Scan for the cell matching the given text and deliver its (x, y) coordinate at center. 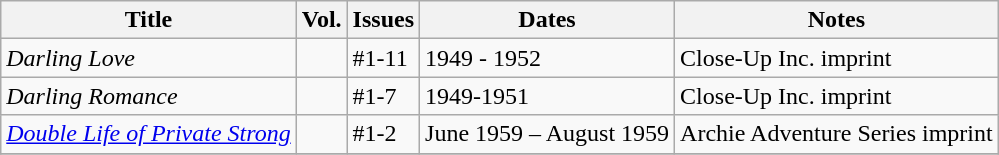
Dates (548, 20)
1949-1951 (548, 96)
Archie Adventure Series imprint (837, 134)
#1-7 (383, 96)
1949 - 1952 (548, 58)
Darling Romance (148, 96)
#1-2 (383, 134)
Darling Love (148, 58)
June 1959 – August 1959 (548, 134)
Vol. (322, 20)
Double Life of Private Strong (148, 134)
#1-11 (383, 58)
Title (148, 20)
Issues (383, 20)
Notes (837, 20)
